Provide the [X, Y] coordinate of the cell's center where the given text is located.  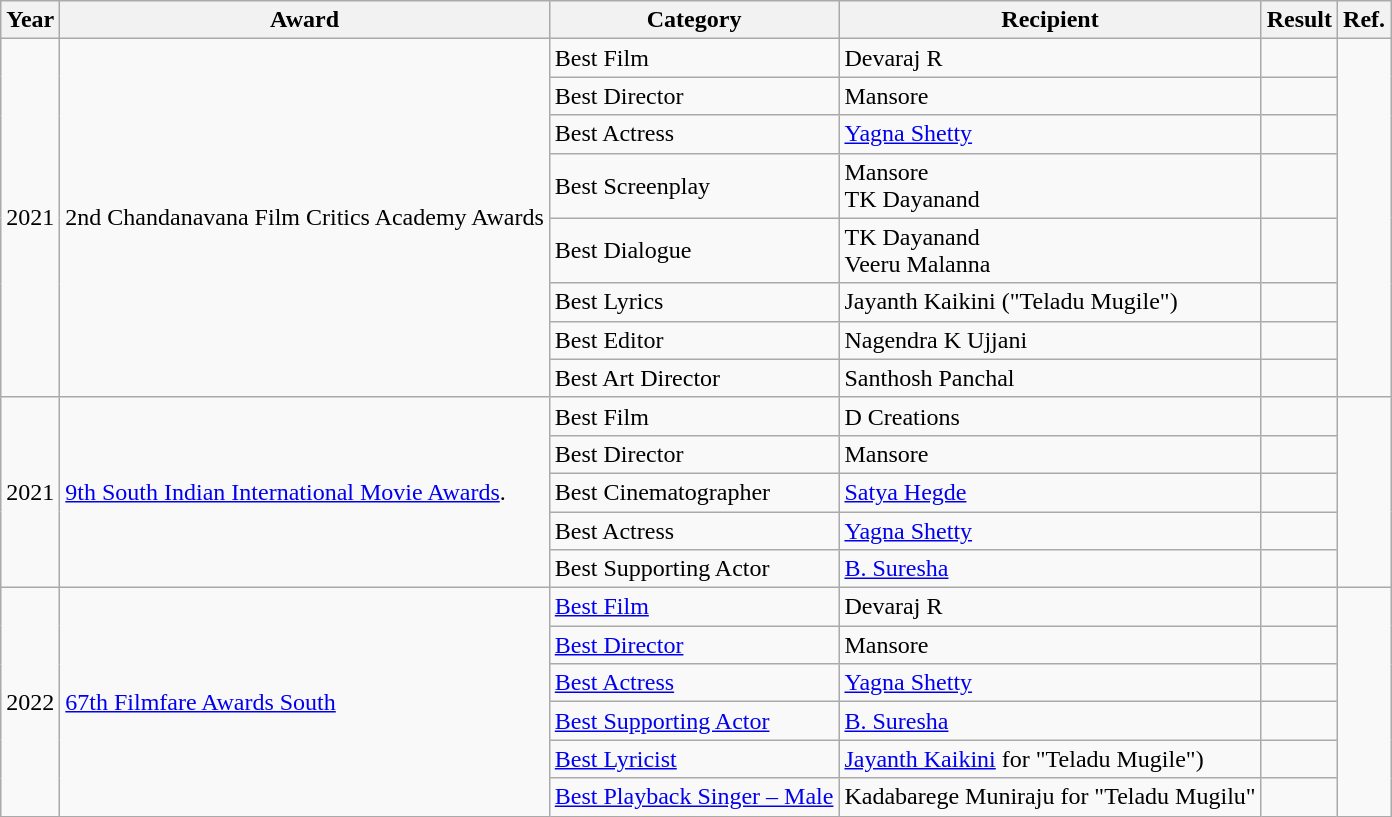
Year [30, 20]
2022 [30, 702]
Best Art Director [694, 378]
Recipient [1050, 20]
Kadabarege Muniraju for "Teladu Mugilu" [1050, 797]
Best Screenplay [694, 186]
Best Playback Singer – Male [694, 797]
Nagendra K Ujjani [1050, 340]
Satya Hegde [1050, 492]
9th South Indian International Movie Awards. [304, 492]
Jayanth Kaikini for "Teladu Mugile") [1050, 759]
Best Cinematographer [694, 492]
2nd Chandanavana Film Critics Academy Awards [304, 218]
Category [694, 20]
67th Filmfare Awards South [304, 702]
Ref. [1364, 20]
Award [304, 20]
Best Lyrics [694, 302]
Mansore TK Dayanand [1050, 186]
Santhosh Panchal [1050, 378]
Best Editor [694, 340]
Result [1299, 20]
Best Dialogue [694, 250]
Best Lyricist [694, 759]
D Creations [1050, 416]
Jayanth Kaikini ("Teladu Mugile") [1050, 302]
TK Dayanand Veeru Malanna [1050, 250]
